Detect which cell encompasses the target text, then output its [X, Y] center coordinate. 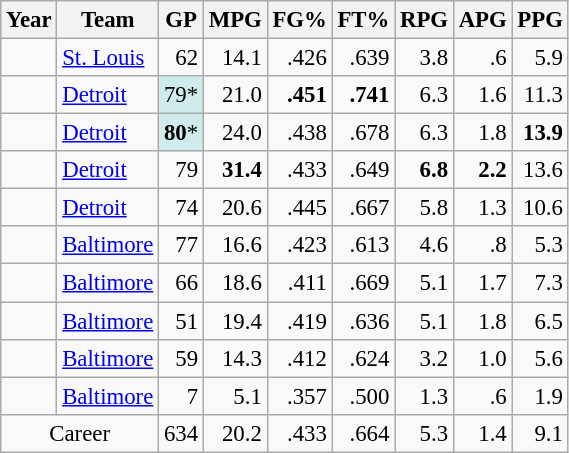
FT% [364, 20]
FG% [300, 20]
51 [182, 321]
14.3 [235, 358]
.741 [364, 95]
79* [182, 95]
Team [108, 20]
.445 [300, 208]
.624 [364, 358]
14.1 [235, 58]
1.9 [540, 396]
16.6 [235, 245]
7 [182, 396]
20.2 [235, 433]
PPG [540, 20]
.649 [364, 170]
RPG [424, 20]
.8 [482, 245]
6.5 [540, 321]
4.6 [424, 245]
77 [182, 245]
St. Louis [108, 58]
31.4 [235, 170]
9.1 [540, 433]
GP [182, 20]
MPG [235, 20]
.678 [364, 133]
.419 [300, 321]
11.3 [540, 95]
.664 [364, 433]
.613 [364, 245]
66 [182, 283]
20.6 [235, 208]
.412 [300, 358]
1.7 [482, 283]
13.6 [540, 170]
.500 [364, 396]
1.6 [482, 95]
1.4 [482, 433]
.639 [364, 58]
.423 [300, 245]
62 [182, 58]
.438 [300, 133]
74 [182, 208]
80* [182, 133]
.426 [300, 58]
.357 [300, 396]
1.0 [482, 358]
18.6 [235, 283]
5.8 [424, 208]
Career [80, 433]
10.6 [540, 208]
79 [182, 170]
Year [29, 20]
634 [182, 433]
.667 [364, 208]
59 [182, 358]
21.0 [235, 95]
2.2 [482, 170]
19.4 [235, 321]
.451 [300, 95]
13.9 [540, 133]
7.3 [540, 283]
5.6 [540, 358]
5.9 [540, 58]
.669 [364, 283]
.411 [300, 283]
24.0 [235, 133]
APG [482, 20]
.636 [364, 321]
3.2 [424, 358]
6.8 [424, 170]
3.8 [424, 58]
